Extract the [x, y] coordinate from the center of the cell holding the provided text.  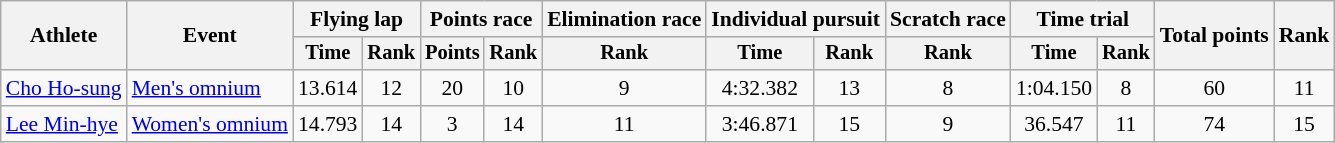
10 [513, 88]
13 [849, 88]
Individual pursuit [796, 19]
Cho Ho-sung [64, 88]
Lee Min-hye [64, 124]
3:46.871 [760, 124]
36.547 [1054, 124]
60 [1214, 88]
1:04.150 [1054, 88]
14.793 [328, 124]
Athlete [64, 36]
4:32.382 [760, 88]
Women's omnium [210, 124]
13.614 [328, 88]
Total points [1214, 36]
Men's omnium [210, 88]
Scratch race [948, 19]
74 [1214, 124]
3 [452, 124]
Points race [481, 19]
Points [452, 54]
Time trial [1083, 19]
20 [452, 88]
Event [210, 36]
Elimination race [624, 19]
Flying lap [356, 19]
12 [391, 88]
